Pinpoint the cell where the given text exists, returning its [X, Y] midpoint coordinate. 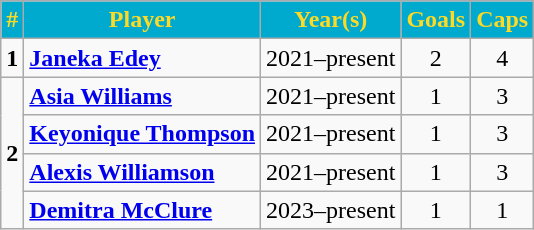
# [12, 20]
Caps [502, 20]
Janeka Edey [142, 58]
2023–present [331, 210]
Player [142, 20]
4 [502, 58]
Keyonique Thompson [142, 134]
Year(s) [331, 20]
Goals [436, 20]
Asia Williams [142, 96]
Alexis Williamson [142, 172]
Demitra McClure [142, 210]
